From the cell containing the given text, extract its center point as [X, Y] coordinate. 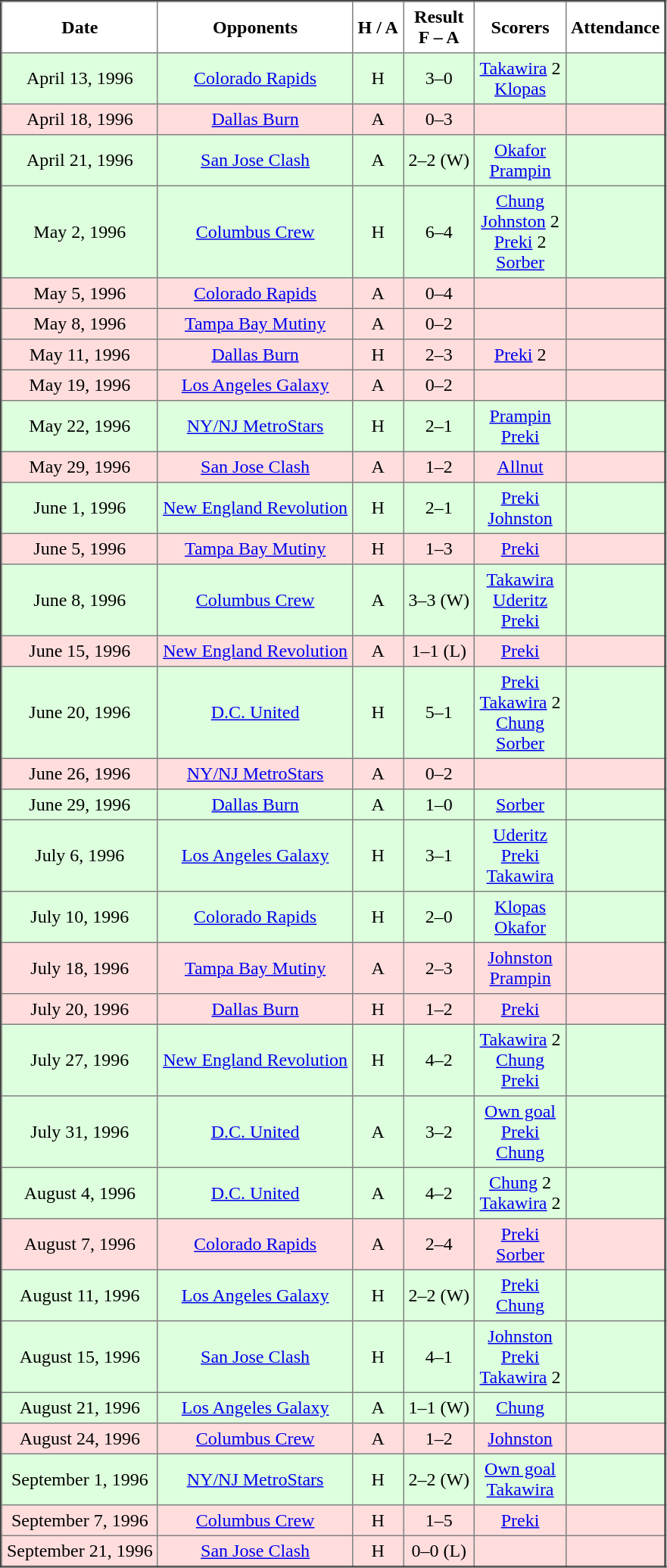
Takawira Uderitz Preki [520, 600]
Preki Johnston [520, 508]
July 20, 1996 [80, 1009]
Preki Sorber [520, 1245]
1–0 [439, 804]
August 15, 1996 [80, 1357]
Takawira 2 Klopas [520, 79]
Allnut [520, 467]
H / A [379, 27]
Takawira 2 Chung Preki [520, 1060]
Uderitz Preki Takawira [520, 855]
0–0 (L) [439, 1551]
August 7, 1996 [80, 1245]
July 10, 1996 [80, 917]
May 11, 1996 [80, 355]
1–5 [439, 1520]
Okafor Prampin [520, 161]
Johnston Preki Takawira 2 [520, 1357]
June 26, 1996 [80, 773]
June 20, 1996 [80, 713]
1–1 (L) [439, 651]
Sorber [520, 804]
3–2 [439, 1132]
4–1 [439, 1357]
May 8, 1996 [80, 323]
June 5, 1996 [80, 548]
June 1, 1996 [80, 508]
April 18, 1996 [80, 119]
August 4, 1996 [80, 1193]
Prampin Preki [520, 426]
1–1 (W) [439, 1407]
0–4 [439, 293]
Preki 2 [520, 355]
Johnston [520, 1438]
June 15, 1996 [80, 651]
September 1, 1996 [80, 1479]
Own goal Takawira [520, 1479]
July 18, 1996 [80, 968]
Scorers [520, 27]
3–0 [439, 79]
Preki Takawira 2 Chung Sorber [520, 713]
September 7, 1996 [80, 1520]
July 27, 1996 [80, 1060]
May 2, 1996 [80, 232]
Own goal Preki Chung [520, 1132]
May 29, 1996 [80, 467]
2–0 [439, 917]
April 21, 1996 [80, 161]
Opponents [254, 27]
5–1 [439, 713]
August 24, 1996 [80, 1438]
August 21, 1996 [80, 1407]
3–3 (W) [439, 600]
Klopas Okafor [520, 917]
0–3 [439, 119]
July 6, 1996 [80, 855]
May 5, 1996 [80, 293]
Chung [520, 1407]
September 21, 1996 [80, 1551]
June 29, 1996 [80, 804]
May 19, 1996 [80, 385]
1–3 [439, 548]
Attendance [616, 27]
Preki Chung [520, 1295]
6–4 [439, 232]
Chung 2 Takawira 2 [520, 1193]
ResultF – A [439, 27]
3–1 [439, 855]
August 11, 1996 [80, 1295]
2–4 [439, 1245]
Chung Johnston 2 Preki 2 Sorber [520, 232]
June 8, 1996 [80, 600]
May 22, 1996 [80, 426]
Date [80, 27]
April 13, 1996 [80, 79]
July 31, 1996 [80, 1132]
Johnston Prampin [520, 968]
